Detect which cell encompasses the target text, then output its [x, y] center coordinate. 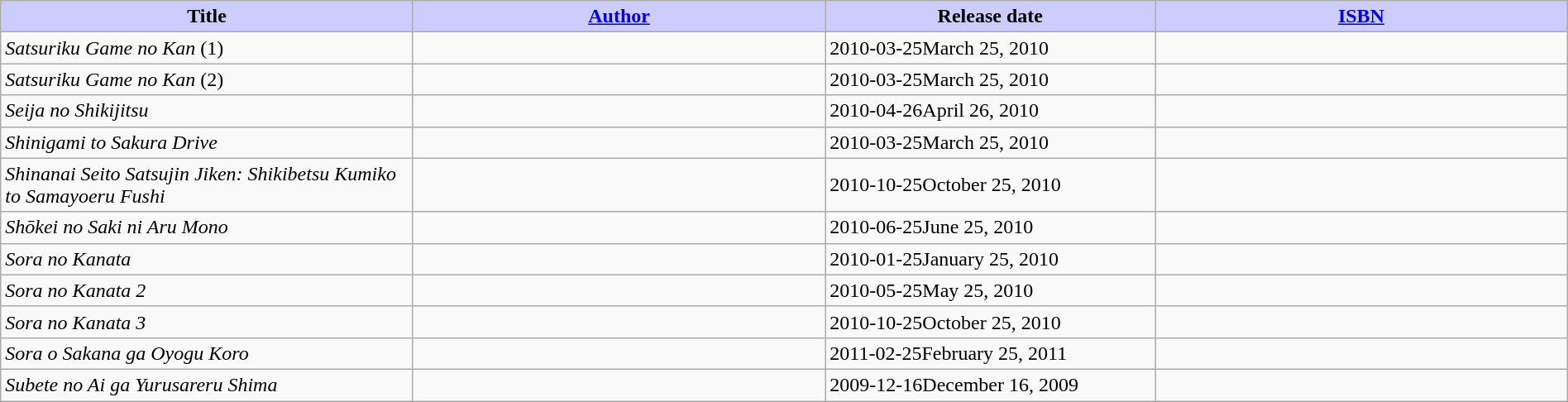
Sora o Sakana ga Oyogu Koro [207, 353]
2010-01-25January 25, 2010 [991, 259]
Satsuriku Game no Kan (2) [207, 79]
Shinanai Seito Satsujin Jiken: Shikibetsu Kumiko to Samayoeru Fushi [207, 185]
Sora no Kanata [207, 259]
Sora no Kanata 3 [207, 322]
Release date [991, 17]
2009-12-16December 16, 2009 [991, 385]
Sora no Kanata 2 [207, 290]
Title [207, 17]
Seija no Shikijitsu [207, 111]
2010-04-26April 26, 2010 [991, 111]
2011-02-25February 25, 2011 [991, 353]
ISBN [1361, 17]
2010-06-25June 25, 2010 [991, 227]
Satsuriku Game no Kan (1) [207, 48]
2010-05-25May 25, 2010 [991, 290]
Subete no Ai ga Yurusareru Shima [207, 385]
Author [619, 17]
Shinigami to Sakura Drive [207, 142]
Shōkei no Saki ni Aru Mono [207, 227]
